Search for the cell housing the specified text and yield its [X, Y] center coordinate. 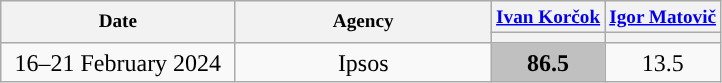
Igor Matovič [663, 17]
Agency [364, 22]
Ipsos [364, 62]
Ivan Korčok [548, 17]
13.5 [663, 62]
86.5 [548, 62]
Date [118, 22]
16–21 February 2024 [118, 62]
